Search for the cell housing the specified text and yield its [X, Y] center coordinate. 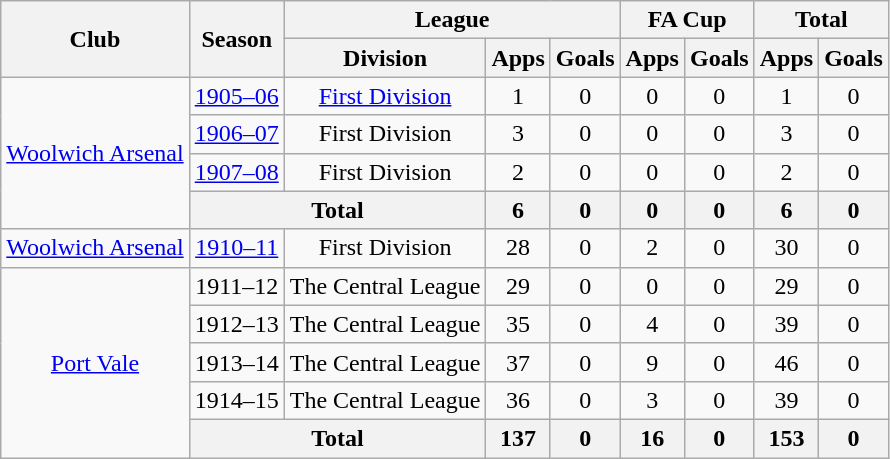
1906–07 [236, 134]
1910–11 [236, 248]
League [452, 20]
9 [652, 362]
36 [518, 400]
4 [652, 324]
16 [652, 438]
46 [786, 362]
Division [385, 58]
Season [236, 39]
1914–15 [236, 400]
28 [518, 248]
35 [518, 324]
37 [518, 362]
1912–13 [236, 324]
1911–12 [236, 286]
Port Vale [95, 362]
1913–14 [236, 362]
30 [786, 248]
Club [95, 39]
1907–08 [236, 172]
1905–06 [236, 96]
FA Cup [687, 20]
137 [518, 438]
153 [786, 438]
